Determine the (X, Y) coordinate at the center of the cell enclosing the given text.  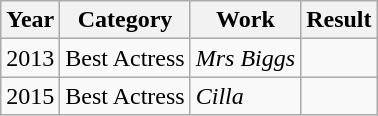
2015 (30, 96)
Result (339, 20)
Year (30, 20)
Category (125, 20)
2013 (30, 58)
Mrs Biggs (245, 58)
Work (245, 20)
Cilla (245, 96)
